Pinpoint the cell where the given text exists, returning its (X, Y) midpoint coordinate. 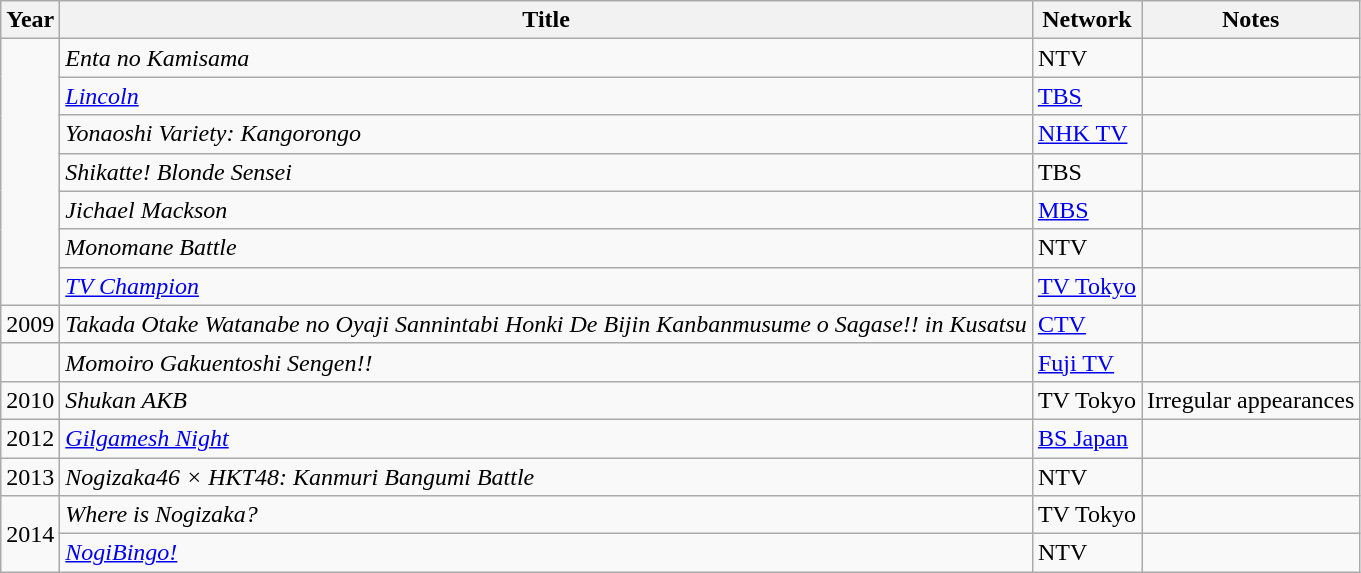
TV Champion (546, 286)
2010 (30, 400)
Network (1086, 20)
MBS (1086, 210)
Takada Otake Watanabe no Oyaji Sannintabi Honki De Bijin Kanbanmusume o Sagase!! in Kusatsu (546, 324)
Jichael Mackson (546, 210)
Title (546, 20)
Yonaoshi Variety: Kangorongo (546, 134)
2009 (30, 324)
Monomane Battle (546, 248)
Shikatte! Blonde Sensei (546, 172)
Year (30, 20)
Enta no Kamisama (546, 58)
Shukan AKB (546, 400)
2013 (30, 477)
Momoiro Gakuentoshi Sengen!! (546, 362)
BS Japan (1086, 438)
Gilgamesh Night (546, 438)
Lincoln (546, 96)
Where is Nogizaka? (546, 515)
CTV (1086, 324)
2014 (30, 534)
NHK TV (1086, 134)
NogiBingo! (546, 553)
2012 (30, 438)
Nogizaka46 × HKT48: Kanmuri Bangumi Battle (546, 477)
Irregular appearances (1251, 400)
Notes (1251, 20)
Fuji TV (1086, 362)
